Scan for the cell matching the given text and deliver its (x, y) coordinate at center. 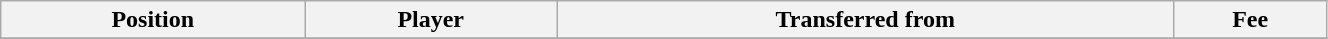
Player (431, 20)
Transferred from (866, 20)
Fee (1250, 20)
Position (153, 20)
